From the cell containing the given text, extract its center point as (x, y) coordinate. 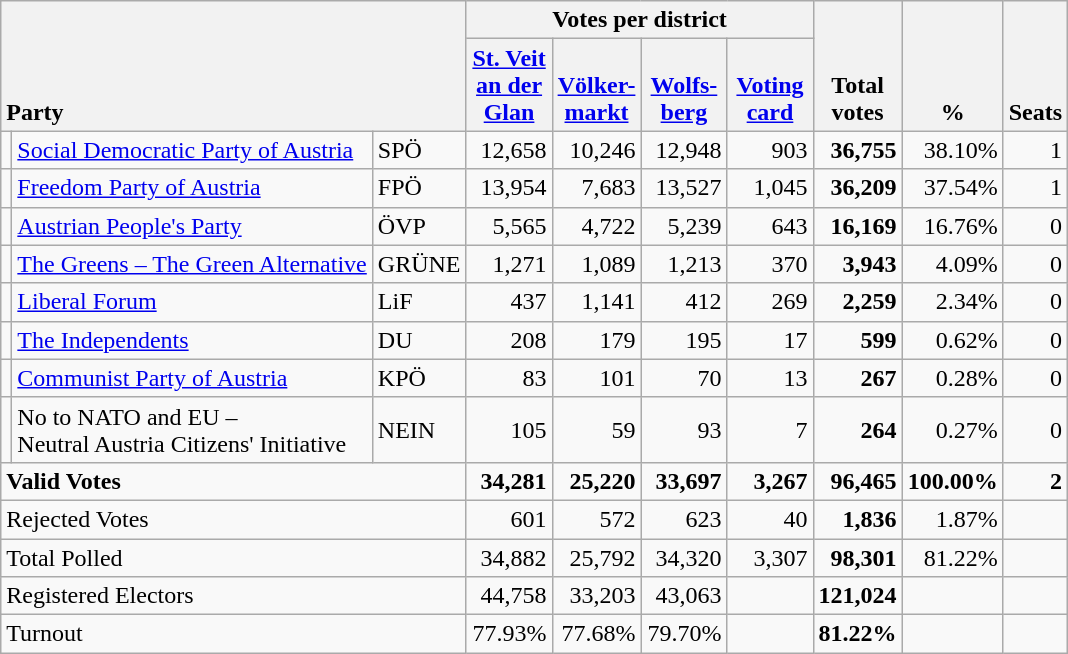
36,209 (858, 188)
3,267 (770, 481)
1,089 (596, 264)
DU (419, 340)
98,301 (858, 557)
7 (770, 430)
3,943 (858, 264)
5,239 (684, 226)
Wolfs-berg (684, 85)
25,792 (596, 557)
Registered Electors (234, 596)
7,683 (596, 188)
Turnout (234, 634)
179 (596, 340)
% (952, 66)
70 (684, 378)
599 (858, 340)
101 (596, 378)
36,755 (858, 150)
13,954 (509, 188)
FPÖ (419, 188)
16.76% (952, 226)
16,169 (858, 226)
Totalvotes (858, 66)
643 (770, 226)
St. Veitan derGlan (509, 85)
17 (770, 340)
Votingcard (770, 85)
572 (596, 519)
83 (509, 378)
34,882 (509, 557)
13 (770, 378)
412 (684, 302)
4.09% (952, 264)
1,141 (596, 302)
437 (509, 302)
93 (684, 430)
1,045 (770, 188)
Rejected Votes (234, 519)
96,465 (858, 481)
Total Polled (234, 557)
79.70% (684, 634)
Communist Party of Austria (192, 378)
3,307 (770, 557)
4,722 (596, 226)
Social Democratic Party of Austria (192, 150)
44,758 (509, 596)
ÖVP (419, 226)
33,697 (684, 481)
1,271 (509, 264)
40 (770, 519)
2 (1035, 481)
59 (596, 430)
43,063 (684, 596)
33,203 (596, 596)
370 (770, 264)
The Greens – The Green Alternative (192, 264)
Völker-markt (596, 85)
100.00% (952, 481)
37.54% (952, 188)
903 (770, 150)
267 (858, 378)
195 (684, 340)
105 (509, 430)
0.27% (952, 430)
12,658 (509, 150)
LiF (419, 302)
34,320 (684, 557)
77.93% (509, 634)
Freedom Party of Austria (192, 188)
34,281 (509, 481)
2,259 (858, 302)
Valid Votes (234, 481)
5,565 (509, 226)
1.87% (952, 519)
601 (509, 519)
0.62% (952, 340)
208 (509, 340)
GRÜNE (419, 264)
121,024 (858, 596)
Austrian People's Party (192, 226)
12,948 (684, 150)
13,527 (684, 188)
623 (684, 519)
77.68% (596, 634)
SPÖ (419, 150)
1,213 (684, 264)
Liberal Forum (192, 302)
KPÖ (419, 378)
NEIN (419, 430)
25,220 (596, 481)
269 (770, 302)
No to NATO and EU –Neutral Austria Citizens' Initiative (192, 430)
Party (234, 66)
The Independents (192, 340)
Votes per district (640, 20)
1,836 (858, 519)
2.34% (952, 302)
38.10% (952, 150)
0.28% (952, 378)
Seats (1035, 66)
10,246 (596, 150)
264 (858, 430)
